Output the (x, y) coordinate of the center of the cell containing the given text.  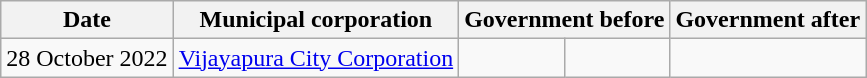
28 October 2022 (87, 58)
Vijayapura City Corporation (316, 58)
Date (87, 20)
Municipal corporation (316, 20)
Government before (564, 20)
Government after (768, 20)
